Return (x, y) of the center of cell containing provided text 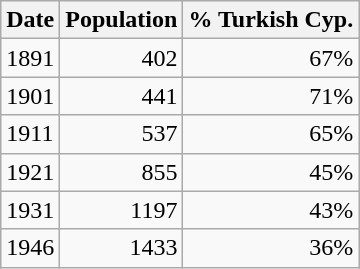
1891 (30, 58)
36% (271, 248)
45% (271, 172)
65% (271, 134)
441 (122, 96)
Date (30, 20)
71% (271, 96)
402 (122, 58)
537 (122, 134)
1901 (30, 96)
855 (122, 172)
1921 (30, 172)
43% (271, 210)
1911 (30, 134)
67% (271, 58)
Population (122, 20)
1931 (30, 210)
1197 (122, 210)
% Turkish Cyp. (271, 20)
1946 (30, 248)
1433 (122, 248)
